Output the (x, y) coordinate of the center of the cell containing the given text.  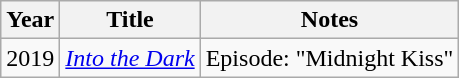
Title (130, 20)
2019 (30, 58)
Into the Dark (130, 58)
Episode: "Midnight Kiss" (330, 58)
Notes (330, 20)
Year (30, 20)
